For the text-containing cell, return its midpoint in (x, y) coordinate format. 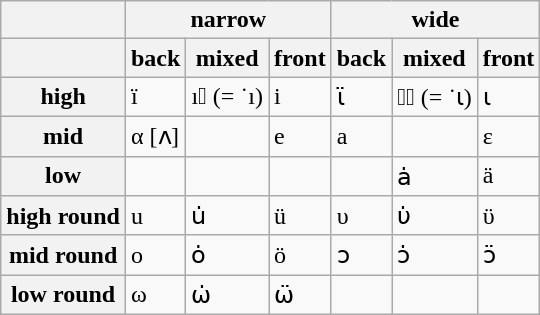
ȯ (228, 255)
ä (508, 176)
ω̇ (228, 295)
ε (508, 136)
ɔ̈ (508, 255)
i (300, 97)
high round (64, 216)
mid (64, 136)
ɔ (361, 255)
ɔ̇ (435, 255)
o (155, 255)
ω (155, 295)
ɩ᷸ (= ˙ɩ) (435, 97)
low (64, 176)
low round (64, 295)
u̇ (228, 216)
e (300, 136)
ɩ (508, 97)
ɩ̈ (361, 97)
narrow (228, 20)
υ (361, 216)
high (64, 97)
ω̈ (300, 295)
u (155, 216)
ü (300, 216)
ȧ (435, 176)
mid round (64, 255)
ϋ (508, 216)
ï (155, 97)
ö (300, 255)
ı᷸ (= ˙ı) (228, 97)
α [ʌ] (155, 136)
a (361, 136)
wide (436, 20)
υ̇ (435, 216)
